From the cell containing the given text, extract its center point as [x, y] coordinate. 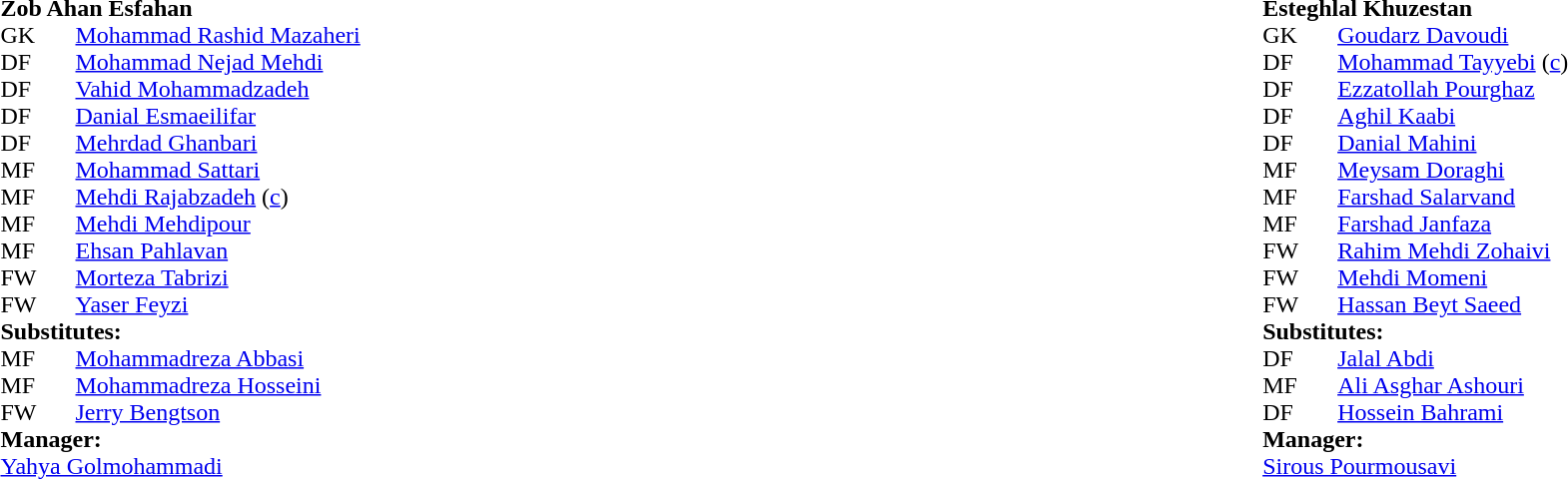
Mehdi Rajabzadeh (c) [218, 198]
Danial Mahini [1452, 144]
Mohammadreza Hosseini [218, 385]
Mohammad Rashid Mazaheri [218, 36]
Hossein Bahrami [1452, 413]
Mohammad Nejad Mehdi [218, 62]
Mehrdad Ghanbari [218, 144]
Goudarz Davoudi [1452, 36]
Mohammad Tayyebi (c) [1452, 62]
Danial Esmaeilifar [218, 116]
Ali Asghar Ashouri [1452, 385]
Aghil Kaabi [1452, 116]
Yaser Feyzi [218, 305]
Meysam Doraghi [1452, 170]
Vahid Mohammadzadeh [218, 90]
Ehsan Pahlavan [218, 251]
Mohammadreza Abbasi [218, 359]
Farshad Janfaza [1452, 224]
Jalal Abdi [1452, 359]
Hassan Beyt Saeed [1452, 305]
Farshad Salarvand [1452, 198]
Ezzatollah Pourghaz [1452, 90]
Jerry Bengtson [218, 413]
Mohammad Sattari [218, 170]
Mehdi Mehdipour [218, 224]
Rahim Mehdi Zohaivi [1452, 251]
Morteza Tabrizi [218, 277]
Mehdi Momeni [1452, 277]
